Search for the cell housing the specified text and yield its [X, Y] center coordinate. 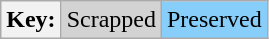
Preserved [214, 20]
Key: [31, 20]
Scrapped [111, 20]
